For the text-containing cell, return its midpoint in (X, Y) coordinate format. 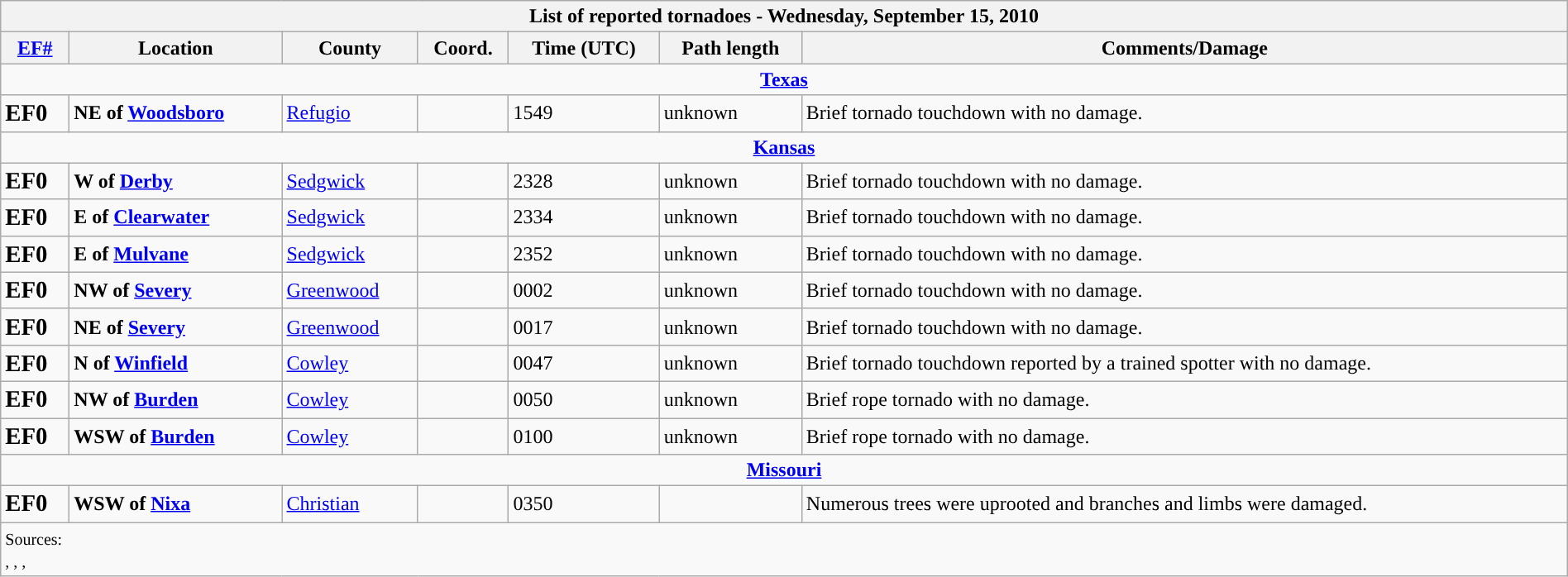
Sources:, , , (784, 549)
NW of Burden (175, 399)
NE of Woodsboro (175, 113)
Coord. (463, 48)
E of Clearwater (175, 217)
2328 (584, 181)
2334 (584, 217)
Texas (784, 79)
2352 (584, 254)
N of Winfield (175, 363)
WSW of Burden (175, 436)
NW of Severy (175, 290)
1549 (584, 113)
0002 (584, 290)
0100 (584, 436)
Missouri (784, 470)
WSW of Nixa (175, 504)
Refugio (350, 113)
0050 (584, 399)
List of reported tornadoes - Wednesday, September 15, 2010 (784, 17)
Kansas (784, 147)
0047 (584, 363)
Location (175, 48)
0017 (584, 327)
Christian (350, 504)
Time (UTC) (584, 48)
Comments/Damage (1184, 48)
0350 (584, 504)
County (350, 48)
Brief tornado touchdown reported by a trained spotter with no damage. (1184, 363)
EF# (35, 48)
W of Derby (175, 181)
NE of Severy (175, 327)
Path length (730, 48)
E of Mulvane (175, 254)
Numerous trees were uprooted and branches and limbs were damaged. (1184, 504)
